Extract the [x, y] coordinate from the center of the cell holding the provided text.  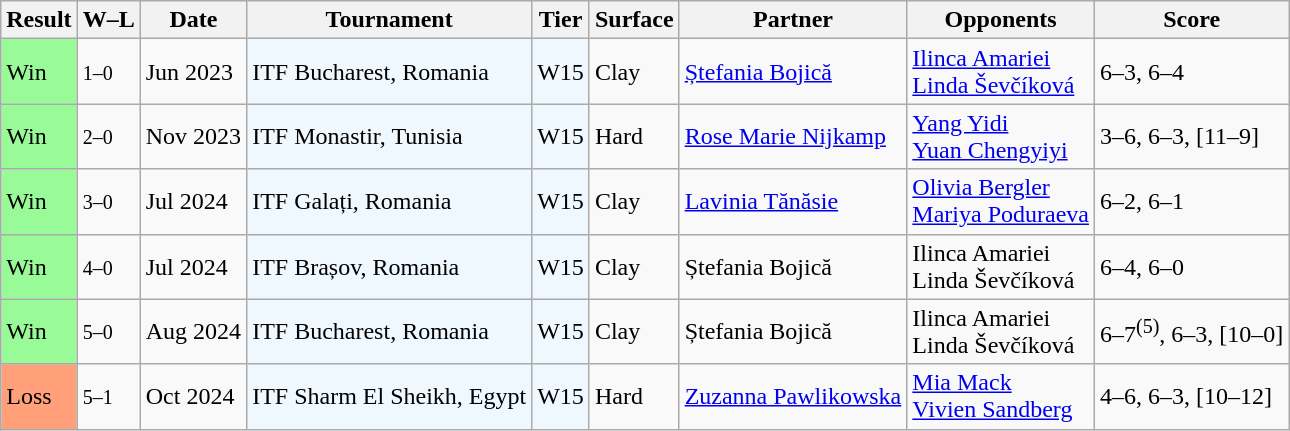
Lavinia Tănăsie [793, 202]
Zuzanna Pawlikowska [793, 396]
ITF Sharm El Sheikh, Egypt [390, 396]
Surface [634, 20]
ITF Monastir, Tunisia [390, 136]
3–0 [108, 202]
ITF Brașov, Romania [390, 266]
Partner [793, 20]
4–0 [108, 266]
Rose Marie Nijkamp [793, 136]
Tier [561, 20]
Oct 2024 [193, 396]
5–0 [108, 332]
Date [193, 20]
Opponents [1001, 20]
6–2, 6–1 [1191, 202]
Tournament [390, 20]
3–6, 6–3, [11–9] [1191, 136]
Score [1191, 20]
5–1 [108, 396]
1–0 [108, 72]
Olivia Bergler Mariya Poduraeva [1001, 202]
4–6, 6–3, [10–12] [1191, 396]
Nov 2023 [193, 136]
Mia Mack Vivien Sandberg [1001, 396]
2–0 [108, 136]
Yang Yidi Yuan Chengyiyi [1001, 136]
W–L [108, 20]
Loss [39, 396]
Result [39, 20]
Aug 2024 [193, 332]
6–7(5), 6–3, [10–0] [1191, 332]
Jun 2023 [193, 72]
ITF Galați, Romania [390, 202]
6–4, 6–0 [1191, 266]
6–3, 6–4 [1191, 72]
